Extract the [X, Y] coordinate from the center of the cell holding the provided text.  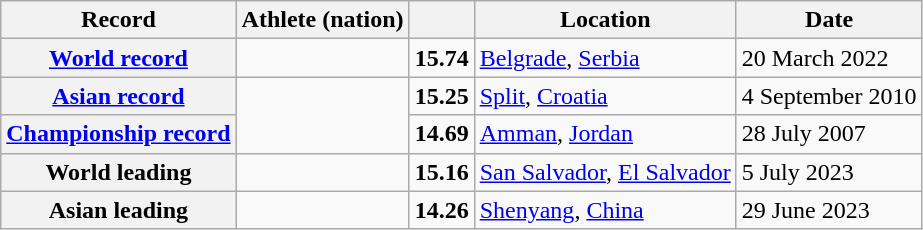
Asian leading [118, 210]
World record [118, 58]
Date [829, 20]
Championship record [118, 134]
Athlete (nation) [322, 20]
Belgrade, Serbia [605, 58]
Shenyang, China [605, 210]
15.16 [442, 172]
Amman, Jordan [605, 134]
4 September 2010 [829, 96]
Asian record [118, 96]
14.69 [442, 134]
5 July 2023 [829, 172]
15.25 [442, 96]
Location [605, 20]
28 July 2007 [829, 134]
29 June 2023 [829, 210]
Split, Croatia [605, 96]
15.74 [442, 58]
14.26 [442, 210]
Record [118, 20]
San Salvador, El Salvador [605, 172]
World leading [118, 172]
20 March 2022 [829, 58]
